Capture the cell that displays the provided text and extract its (x, y) central coordinate. 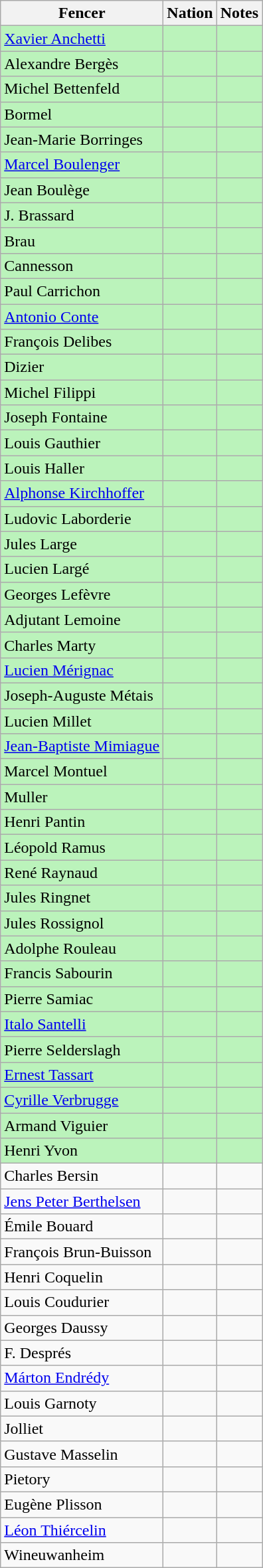
Jens Peter Berthelsen (82, 1201)
Pietory (82, 1479)
Louis Garnoty (82, 1403)
Henri Pantin (82, 822)
Lucien Mérignac (82, 670)
Léopold Ramus (82, 847)
Henri Yvon (82, 1151)
Jules Rossignol (82, 923)
Michel Filippi (82, 392)
Jules Large (82, 544)
Ernest Tassart (82, 1075)
Dizier (82, 367)
Jean-Marie Borringes (82, 139)
Nation (190, 13)
Michel Bettenfeld (82, 89)
Charles Marty (82, 645)
Jules Ringnet (82, 898)
François Brun-Buisson (82, 1252)
Pierre Samiac (82, 999)
François Delibes (82, 342)
Lucien Largé (82, 569)
Bormel (82, 114)
Marcel Boulenger (82, 165)
Alphonse Kirchhoffer (82, 493)
Georges Daussy (82, 1328)
Antonio Conte (82, 317)
Léon Thiércelin (82, 1529)
Francis Sabourin (82, 974)
Márton Endrédy (82, 1378)
Brau (82, 240)
Lucien Millet (82, 721)
Eugène Plisson (82, 1504)
Charles Bersin (82, 1176)
Jean-Baptiste Mimiague (82, 746)
Cannesson (82, 266)
Wineuwanheim (82, 1555)
Notes (239, 13)
Cyrille Verbrugge (82, 1100)
J. Brassard (82, 215)
Adolphe Rouleau (82, 948)
Italo Santelli (82, 1024)
Georges Lefèvre (82, 594)
Joseph Fontaine (82, 418)
Xavier Anchetti (82, 39)
Marcel Montuel (82, 772)
Paul Carrichon (82, 291)
F. Després (82, 1353)
Ludovic Laborderie (82, 519)
Adjutant Lemoine (82, 620)
Fencer (82, 13)
Louis Coudurier (82, 1302)
Émile Bouard (82, 1227)
Pierre Selderslagh (82, 1049)
Joseph-Auguste Métais (82, 695)
Jolliet (82, 1429)
Louis Gauthier (82, 443)
Louis Haller (82, 468)
Henri Coquelin (82, 1277)
Jean Boulège (82, 190)
Gustave Masselin (82, 1454)
Armand Viguier (82, 1126)
Alexandre Bergès (82, 64)
Muller (82, 797)
René Raynaud (82, 873)
